Return [x, y] of the center of cell containing provided text 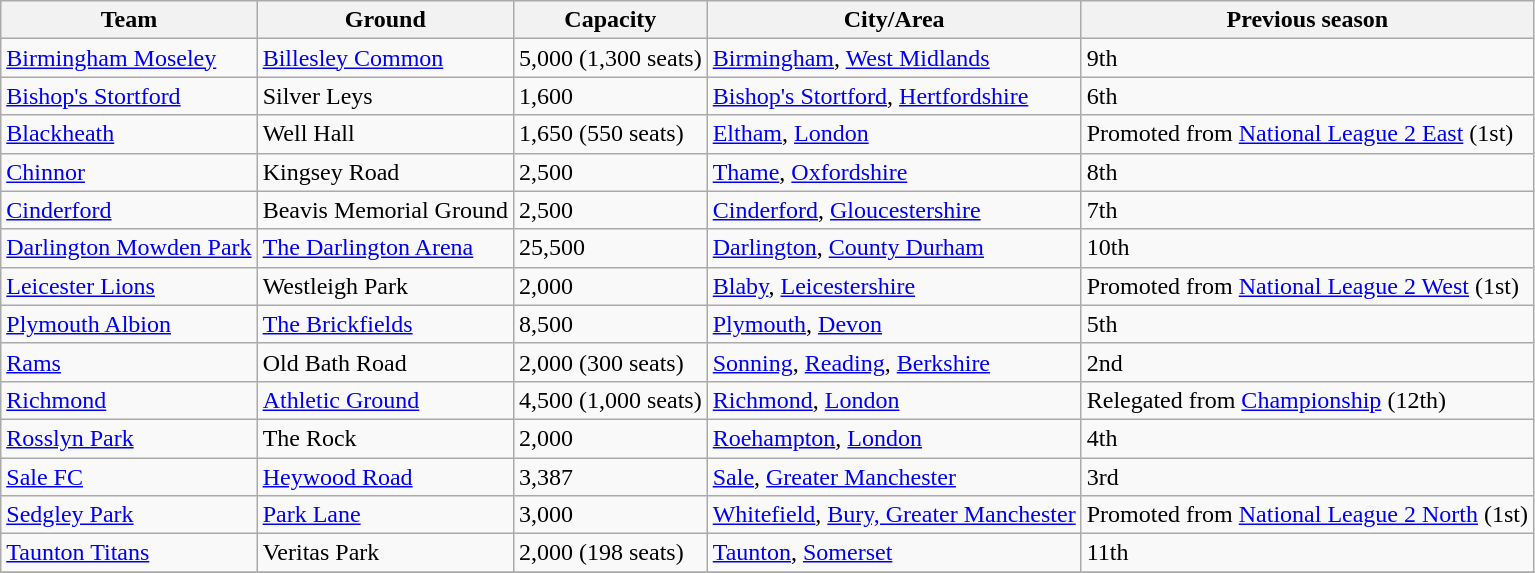
Well Hall [385, 134]
7th [1307, 210]
Taunton Titans [129, 553]
The Darlington Arena [385, 248]
Capacity [610, 20]
Darlington Mowden Park [129, 248]
The Rock [385, 438]
Richmond, London [894, 400]
10th [1307, 248]
Sedgley Park [129, 515]
5th [1307, 324]
Park Lane [385, 515]
Richmond [129, 400]
Darlington, County Durham [894, 248]
Silver Leys [385, 96]
5,000 (1,300 seats) [610, 58]
Thame, Oxfordshire [894, 172]
Veritas Park [385, 553]
Chinnor [129, 172]
2,000 (300 seats) [610, 362]
Birmingham Moseley [129, 58]
3,387 [610, 477]
6th [1307, 96]
Beavis Memorial Ground [385, 210]
Cinderford [129, 210]
3,000 [610, 515]
Eltham, London [894, 134]
Billesley Common [385, 58]
Promoted from National League 2 West (1st) [1307, 286]
Rosslyn Park [129, 438]
4th [1307, 438]
Kingsey Road [385, 172]
2,000 (198 seats) [610, 553]
11th [1307, 553]
1,600 [610, 96]
Sonning, Reading, Berkshire [894, 362]
Blackheath [129, 134]
City/Area [894, 20]
8th [1307, 172]
Plymouth, Devon [894, 324]
Team [129, 20]
2nd [1307, 362]
Westleigh Park [385, 286]
Previous season [1307, 20]
Bishop's Stortford [129, 96]
Birmingham, West Midlands [894, 58]
Plymouth Albion [129, 324]
Blaby, Leicestershire [894, 286]
8,500 [610, 324]
Bishop's Stortford, Hertfordshire [894, 96]
Relegated from Championship (12th) [1307, 400]
Taunton, Somerset [894, 553]
Old Bath Road [385, 362]
Ground [385, 20]
Promoted from National League 2 North (1st) [1307, 515]
The Brickfields [385, 324]
1,650 (550 seats) [610, 134]
Rams [129, 362]
Sale FC [129, 477]
3rd [1307, 477]
Promoted from National League 2 East (1st) [1307, 134]
Heywood Road [385, 477]
Cinderford, Gloucestershire [894, 210]
Whitefield, Bury, Greater Manchester [894, 515]
9th [1307, 58]
Athletic Ground [385, 400]
Leicester Lions [129, 286]
Sale, Greater Manchester [894, 477]
25,500 [610, 248]
4,500 (1,000 seats) [610, 400]
Roehampton, London [894, 438]
